Return (x, y) of the center of cell containing provided text 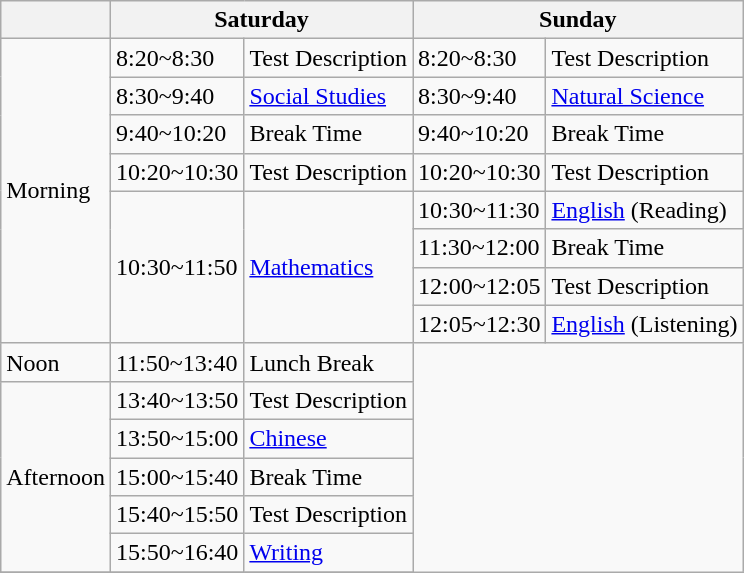
11:30~12:00 (480, 248)
Writing (328, 553)
10:30~11:50 (176, 267)
15:50~16:40 (176, 553)
Noon (56, 362)
12:00~12:05 (480, 286)
Afternoon (56, 476)
11:50~13:40 (176, 362)
Chinese (328, 438)
13:40~13:50 (176, 400)
13:50~15:00 (176, 438)
Lunch Break (328, 362)
15:00~15:40 (176, 477)
Mathematics (328, 267)
Morning (56, 191)
10:30~11:30 (480, 210)
English (Listening) (644, 324)
Sunday (578, 20)
Natural Science (644, 96)
Saturday (261, 20)
12:05~12:30 (480, 324)
English (Reading) (644, 210)
15:40~15:50 (176, 515)
Social Studies (328, 96)
